For the text-containing cell, return its midpoint in (x, y) coordinate format. 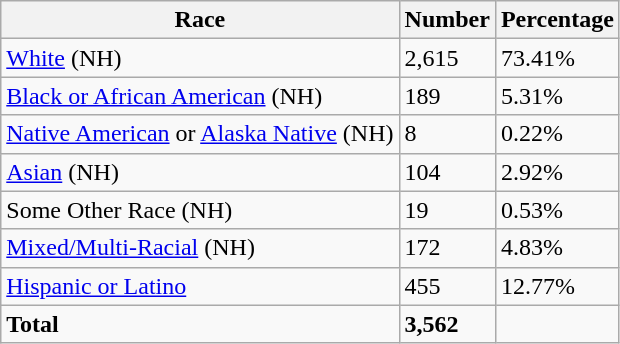
73.41% (557, 58)
5.31% (557, 96)
172 (447, 248)
Black or African American (NH) (200, 96)
455 (447, 286)
Asian (NH) (200, 172)
White (NH) (200, 58)
Number (447, 20)
8 (447, 134)
Some Other Race (NH) (200, 210)
Total (200, 324)
104 (447, 172)
12.77% (557, 286)
4.83% (557, 248)
0.53% (557, 210)
Percentage (557, 20)
19 (447, 210)
Hispanic or Latino (200, 286)
0.22% (557, 134)
Native American or Alaska Native (NH) (200, 134)
2.92% (557, 172)
2,615 (447, 58)
Mixed/Multi-Racial (NH) (200, 248)
3,562 (447, 324)
189 (447, 96)
Race (200, 20)
